From the cell containing the given text, extract its center point as (x, y) coordinate. 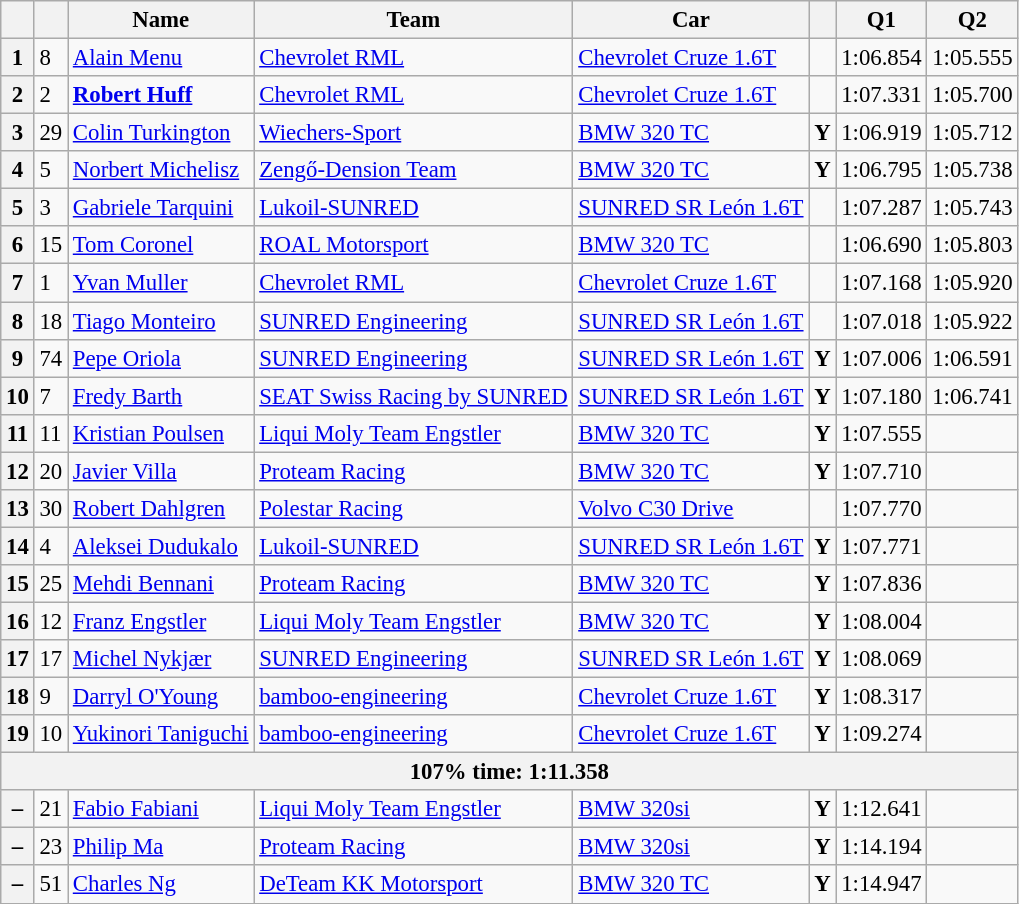
Darryl O'Young (161, 697)
1:06.854 (882, 58)
1:07.168 (882, 283)
Robert Dahlgren (161, 509)
Charles Ng (161, 885)
SEAT Swiss Racing by SUNRED (414, 396)
Polestar Racing (414, 509)
Zengő-Dension Team (414, 170)
Tom Coronel (161, 245)
1:07.006 (882, 358)
1:07.018 (882, 321)
13 (18, 509)
Name (161, 20)
1:07.710 (882, 471)
16 (18, 621)
1:06.690 (882, 245)
30 (50, 509)
23 (50, 847)
25 (50, 584)
1:09.274 (882, 734)
1:07.771 (882, 546)
1:05.922 (972, 321)
Q1 (882, 20)
19 (18, 734)
1:14.194 (882, 847)
Yukinori Taniguchi (161, 734)
Fredy Barth (161, 396)
1:05.920 (972, 283)
51 (50, 885)
Fabio Fabiani (161, 809)
1:07.287 (882, 208)
ROAL Motorsport (414, 245)
Team (414, 20)
6 (18, 245)
Norbert Michelisz (161, 170)
1:05.555 (972, 58)
20 (50, 471)
Q2 (972, 20)
1:07.180 (882, 396)
Kristian Poulsen (161, 433)
29 (50, 133)
1:06.591 (972, 358)
1:05.700 (972, 95)
1:05.738 (972, 170)
Aleksei Dudukalo (161, 546)
Philip Ma (161, 847)
Robert Huff (161, 95)
21 (50, 809)
Volvo C30 Drive (691, 509)
Pepe Oriola (161, 358)
1:07.331 (882, 95)
DeTeam KK Motorsport (414, 885)
Mehdi Bennani (161, 584)
1:05.803 (972, 245)
1:05.743 (972, 208)
Yvan Muller (161, 283)
Javier Villa (161, 471)
1:08.004 (882, 621)
1:05.712 (972, 133)
1:06.919 (882, 133)
Michel Nykjær (161, 659)
1:07.836 (882, 584)
Wiechers-Sport (414, 133)
1:14.947 (882, 885)
1:08.069 (882, 659)
1:06.795 (882, 170)
74 (50, 358)
1:07.770 (882, 509)
Franz Engstler (161, 621)
Colin Turkington (161, 133)
Car (691, 20)
Gabriele Tarquini (161, 208)
1:07.555 (882, 433)
1:12.641 (882, 809)
107% time: 1:11.358 (510, 772)
1:08.317 (882, 697)
1:06.741 (972, 396)
Tiago Monteiro (161, 321)
14 (18, 546)
Alain Menu (161, 58)
